Pinpoint the cell where the given text exists, returning its [X, Y] midpoint coordinate. 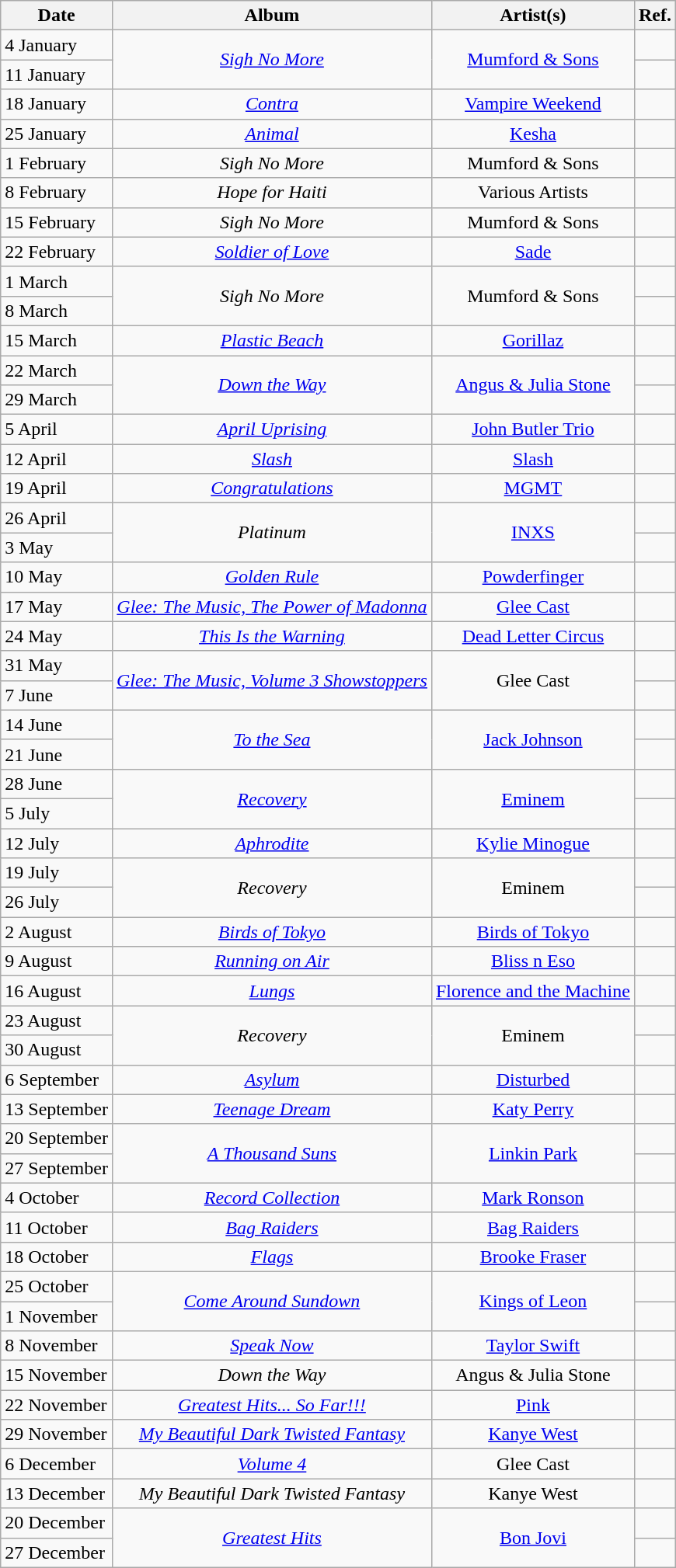
Florence and the Machine [533, 991]
Contra [272, 104]
Plastic Beach [272, 340]
13 December [57, 1493]
22 February [57, 252]
A Thousand Suns [272, 1153]
Bliss n Eso [533, 961]
27 December [57, 1552]
Asylum [272, 1080]
Bon Jovi [533, 1538]
Artist(s) [533, 16]
Mark Ronson [533, 1198]
4 October [57, 1198]
Lungs [272, 991]
Sade [533, 252]
8 February [57, 193]
31 May [57, 666]
Aphrodite [272, 843]
16 August [57, 991]
15 March [57, 340]
9 August [57, 961]
Kylie Minogue [533, 843]
April Uprising [272, 429]
18 January [57, 104]
6 December [57, 1464]
26 July [57, 902]
INXS [533, 533]
Katy Perry [533, 1109]
22 March [57, 370]
John Butler Trio [533, 429]
30 August [57, 1050]
1 March [57, 281]
15 November [57, 1375]
Ref. [654, 16]
3 May [57, 548]
11 January [57, 75]
Glee: The Music, The Power of Madonna [272, 607]
12 July [57, 843]
Pink [533, 1405]
Running on Air [272, 961]
4 January [57, 45]
8 November [57, 1346]
Dead Letter Circus [533, 636]
Teenage Dream [272, 1109]
11 October [57, 1227]
7 June [57, 695]
28 June [57, 784]
Powderfinger [533, 577]
8 March [57, 311]
25 October [57, 1286]
23 August [57, 1020]
Glee: The Music, Volume 3 Showstoppers [272, 680]
Vampire Weekend [533, 104]
Congratulations [272, 488]
MGMT [533, 488]
Soldier of Love [272, 252]
5 July [57, 813]
Greatest Hits... So Far!!! [272, 1405]
Hope for Haiti [272, 193]
26 April [57, 518]
29 November [57, 1434]
12 April [57, 459]
19 April [57, 488]
Come Around Sundown [272, 1301]
18 October [57, 1257]
29 March [57, 400]
This Is the Warning [272, 636]
5 April [57, 429]
14 June [57, 725]
To the Sea [272, 739]
Speak Now [272, 1346]
17 May [57, 607]
Flags [272, 1257]
Kings of Leon [533, 1301]
25 January [57, 134]
Disturbed [533, 1080]
Platinum [272, 533]
21 June [57, 754]
2 August [57, 932]
Kesha [533, 134]
6 September [57, 1080]
Volume 4 [272, 1464]
Animal [272, 134]
24 May [57, 636]
Various Artists [533, 193]
Linkin Park [533, 1153]
Taylor Swift [533, 1346]
Date [57, 16]
1 February [57, 163]
15 February [57, 222]
22 November [57, 1405]
1 November [57, 1316]
13 September [57, 1109]
Record Collection [272, 1198]
Jack Johnson [533, 739]
20 September [57, 1139]
20 December [57, 1523]
10 May [57, 577]
Greatest Hits [272, 1538]
27 September [57, 1168]
19 July [57, 873]
Album [272, 16]
Golden Rule [272, 577]
Gorillaz [533, 340]
Brooke Fraser [533, 1257]
